Output the (x, y) coordinate of the center of the cell containing the given text.  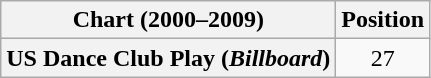
Position (383, 20)
US Dance Club Play (Billboard) (168, 58)
27 (383, 58)
Chart (2000–2009) (168, 20)
